Pinpoint the cell where the given text exists, returning its (x, y) midpoint coordinate. 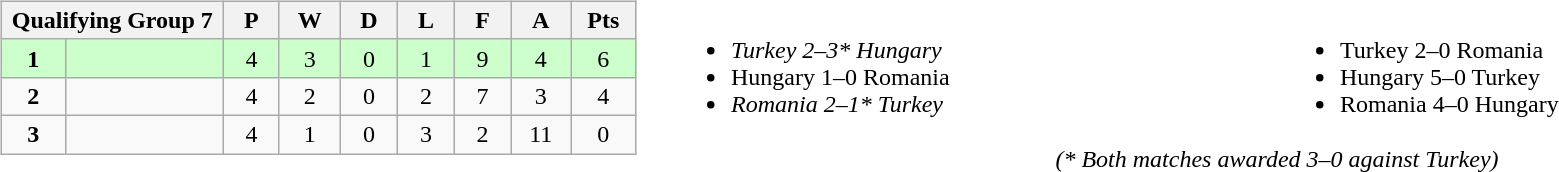
D (368, 20)
11 (541, 134)
6 (604, 58)
9 (482, 58)
7 (482, 96)
L (426, 20)
A (541, 20)
F (482, 20)
Pts (604, 20)
Qualifying Group 7 (112, 20)
W (310, 20)
P (251, 20)
